Find where the given text appears and provide that cell's center as [X, Y] coordinate. 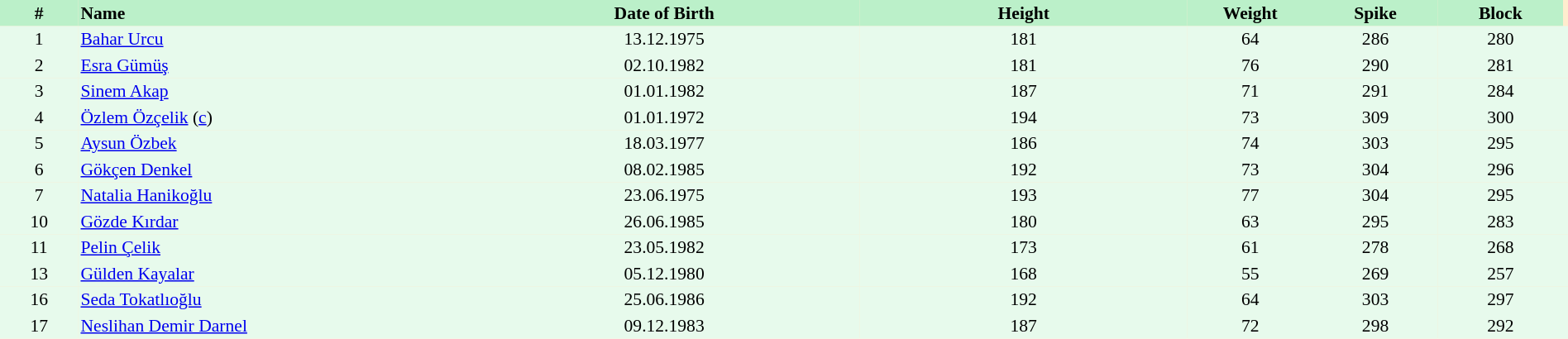
296 [1500, 169]
Gülden Kayalar [273, 274]
74 [1250, 144]
Neslihan Demir Darnel [273, 326]
281 [1500, 65]
# [39, 13]
300 [1500, 117]
2 [39, 65]
08.02.1985 [664, 169]
280 [1500, 40]
193 [1024, 195]
Height [1024, 13]
186 [1024, 144]
309 [1374, 117]
298 [1374, 326]
11 [39, 248]
4 [39, 117]
257 [1500, 274]
7 [39, 195]
17 [39, 326]
01.01.1982 [664, 91]
26.06.1985 [664, 222]
09.12.1983 [664, 326]
63 [1250, 222]
194 [1024, 117]
168 [1024, 274]
6 [39, 169]
18.03.1977 [664, 144]
05.12.1980 [664, 274]
10 [39, 222]
Esra Gümüş [273, 65]
291 [1374, 91]
Date of Birth [664, 13]
77 [1250, 195]
72 [1250, 326]
3 [39, 91]
283 [1500, 222]
278 [1374, 248]
269 [1374, 274]
Pelin Çelik [273, 248]
Sinem Akap [273, 91]
23.05.1982 [664, 248]
Natalia Hanikoğlu [273, 195]
292 [1500, 326]
Özlem Özçelik (c) [273, 117]
61 [1250, 248]
02.10.1982 [664, 65]
297 [1500, 299]
23.06.1975 [664, 195]
55 [1250, 274]
290 [1374, 65]
180 [1024, 222]
Gözde Kırdar [273, 222]
284 [1500, 91]
Bahar Urcu [273, 40]
173 [1024, 248]
Name [273, 13]
Seda Tokatlıoğlu [273, 299]
01.01.1972 [664, 117]
286 [1374, 40]
5 [39, 144]
Block [1500, 13]
Spike [1374, 13]
13.12.1975 [664, 40]
Aysun Özbek [273, 144]
1 [39, 40]
76 [1250, 65]
Weight [1250, 13]
268 [1500, 248]
13 [39, 274]
Gökçen Denkel [273, 169]
71 [1250, 91]
25.06.1986 [664, 299]
16 [39, 299]
